From the cell containing the given text, extract its center point as [x, y] coordinate. 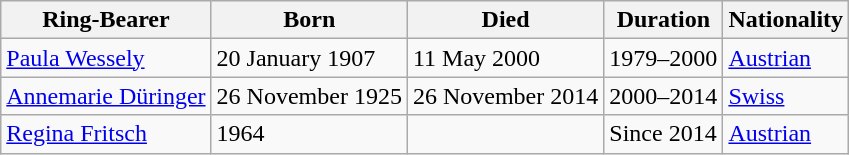
Paula Wessely [106, 58]
Annemarie Düringer [106, 96]
Regina Fritsch [106, 134]
2000–2014 [664, 96]
Duration [664, 20]
1979–2000 [664, 58]
Born [309, 20]
Since 2014 [664, 134]
Ring-Bearer [106, 20]
20 January 1907 [309, 58]
11 May 2000 [505, 58]
Nationality [786, 20]
26 November 2014 [505, 96]
1964 [309, 134]
Died [505, 20]
26 November 1925 [309, 96]
Swiss [786, 96]
